From the cell containing the given text, extract its center point as (x, y) coordinate. 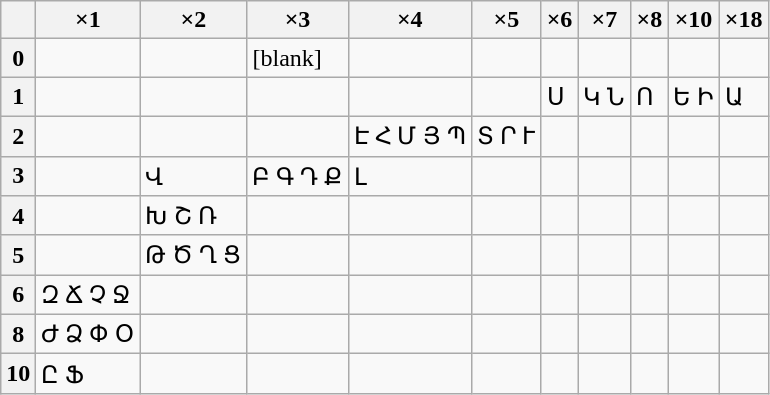
Ա (744, 97)
Բ Գ Դ Ք (298, 176)
Ս (560, 97)
Թ Ծ Ղ Ց (194, 255)
Է Հ Մ Յ Պ (410, 136)
8 (18, 334)
×18 (744, 20)
×4 (410, 20)
10 (18, 374)
×1 (88, 20)
Խ Շ Ռ (194, 216)
0 (18, 58)
[blank] (298, 58)
×6 (560, 20)
3 (18, 176)
Ը Ֆ (88, 374)
Զ Ճ Չ Ջ (88, 295)
5 (18, 255)
2 (18, 136)
×8 (650, 20)
4 (18, 216)
Ո (650, 97)
×10 (694, 20)
6 (18, 295)
Լ (410, 176)
Վ (194, 176)
×2 (194, 20)
Ժ Ձ Փ Օ (88, 334)
Տ Ր Ւ (507, 136)
×3 (298, 20)
1 (18, 97)
×5 (507, 20)
Ե Ի (694, 97)
Կ Ն (604, 97)
×7 (604, 20)
